For the text-containing cell, return its midpoint in [X, Y] coordinate format. 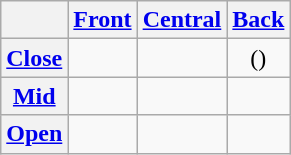
Back [258, 20]
Front [102, 20]
Mid [34, 96]
Central [182, 20]
Close [34, 58]
Open [34, 134]
() [258, 58]
